Search for the cell housing the specified text and yield its (X, Y) center coordinate. 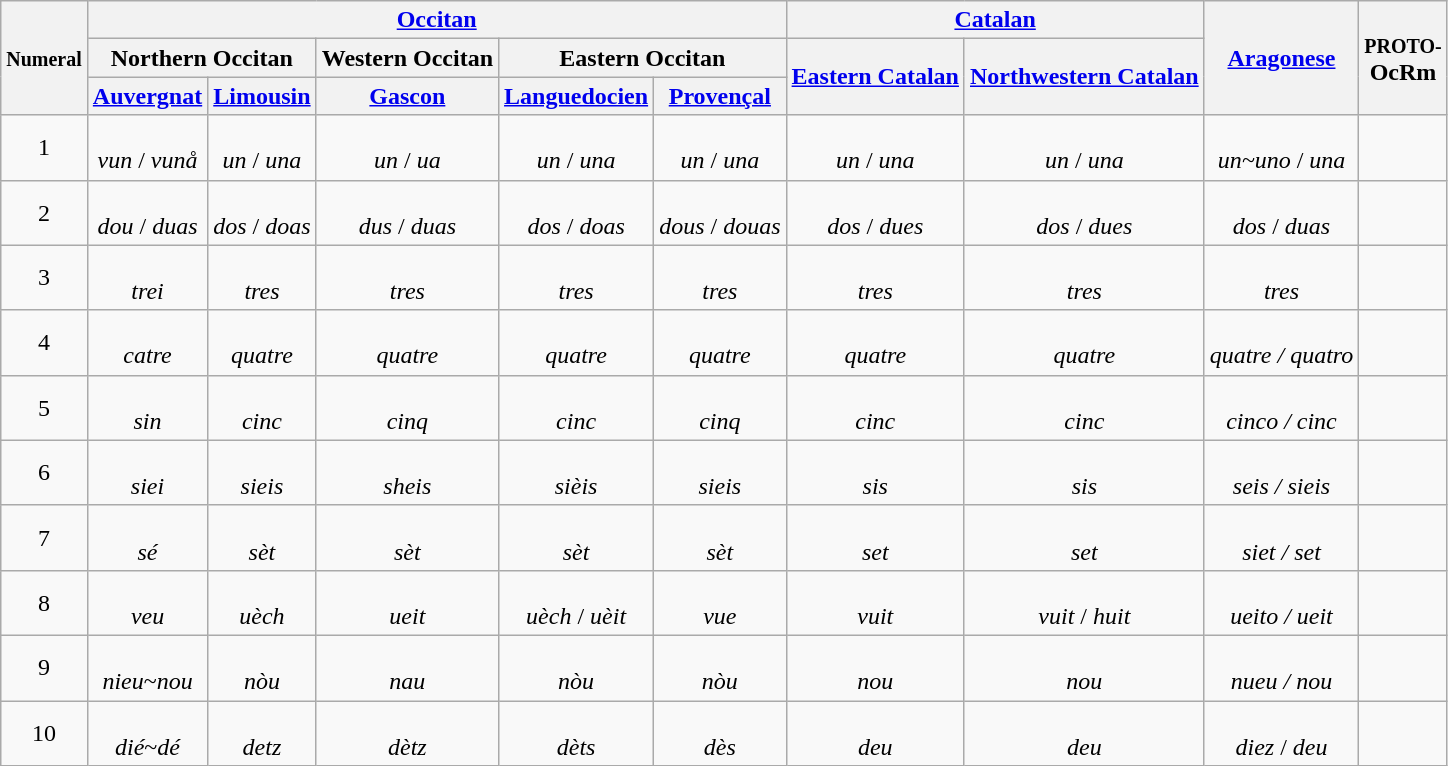
nueu / nou (1282, 668)
seis / sieis (1282, 472)
Occitan (436, 20)
siei (147, 472)
2 (44, 212)
Gascon (407, 96)
Northwestern Catalan (1084, 77)
Northern Occitan (202, 58)
sin (147, 408)
catre (147, 342)
un / ua (407, 148)
4 (44, 342)
Numeral (44, 58)
9 (44, 668)
vue (720, 602)
dus / duas (407, 212)
Provençal (720, 96)
Auvergnat (147, 96)
3 (44, 278)
Western Occitan (407, 58)
quatre / quatro (1282, 342)
Catalan (995, 20)
dous / douas (720, 212)
Languedocien (576, 96)
uèch / uèit (576, 602)
Eastern Catalan (875, 77)
sé (147, 538)
detz (262, 732)
8 (44, 602)
nau (407, 668)
vun / vunå (147, 148)
dèts (576, 732)
10 (44, 732)
vuit (875, 602)
sheis (407, 472)
vuit / huit (1084, 602)
diez / deu (1282, 732)
6 (44, 472)
uèch (262, 602)
5 (44, 408)
ueit (407, 602)
sièis (576, 472)
siet / set (1282, 538)
Limousin (262, 96)
nieu~nou (147, 668)
dié~dé (147, 732)
dètz (407, 732)
veu (147, 602)
ueito / ueit (1282, 602)
dou / duas (147, 212)
dès (720, 732)
un~uno / una (1282, 148)
Eastern Occitan (643, 58)
PROTO-OcRm (1403, 58)
dos / duas (1282, 212)
7 (44, 538)
Aragonese (1282, 58)
trei (147, 278)
cinco / cinc (1282, 408)
1 (44, 148)
